Locate the cell with the specified text and output its (x, y) center coordinate. 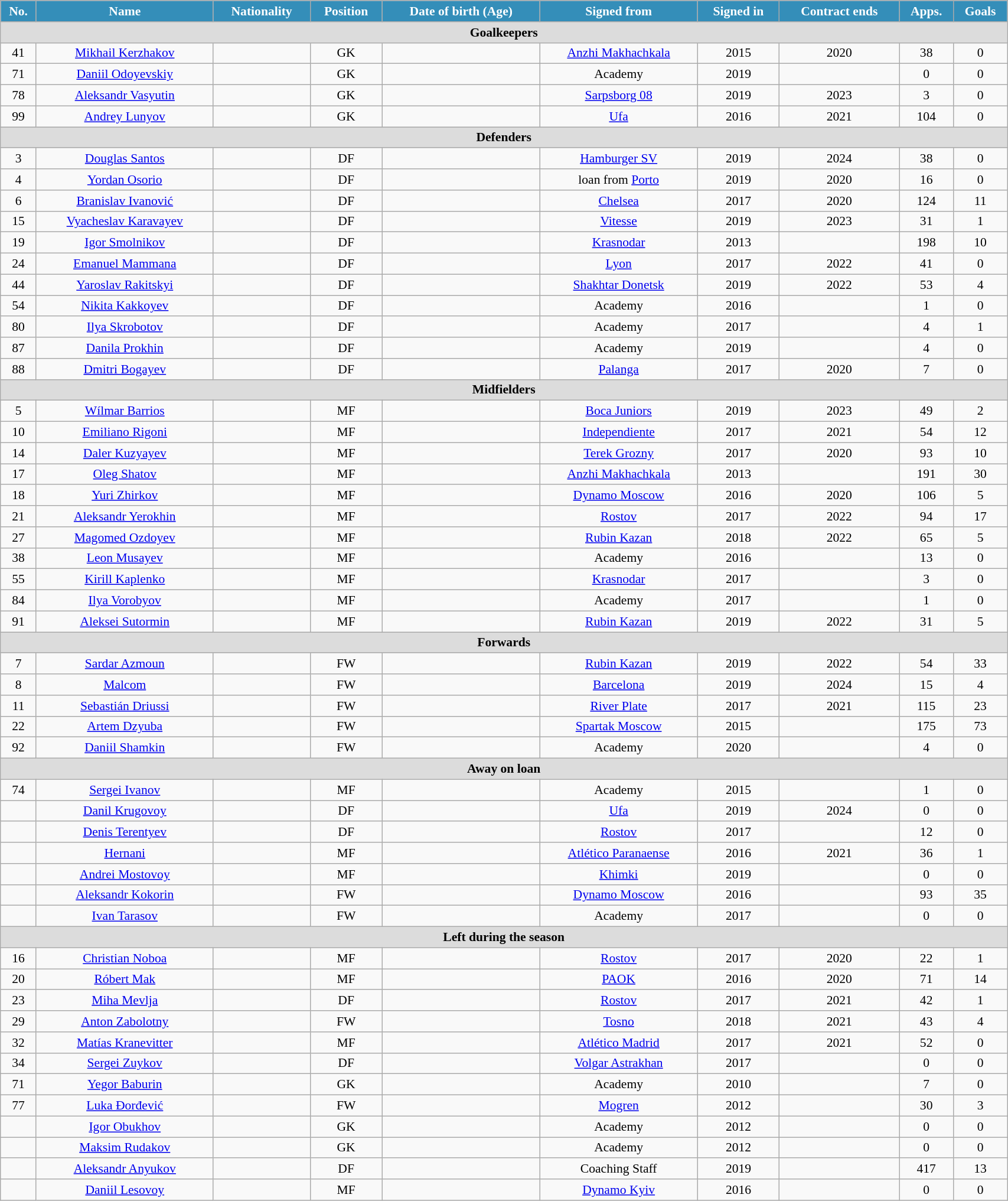
Palanga (619, 369)
32 (19, 1043)
Daniil Lesovoy (125, 1190)
Nationality (262, 11)
Position (346, 11)
Malcom (125, 685)
21 (19, 516)
Wílmar Barrios (125, 411)
Daniil Shamkin (125, 748)
Away on loan (504, 769)
43 (927, 1021)
Lyon (619, 264)
Matías Kranevitter (125, 1043)
Denis Terentyev (125, 832)
73 (980, 727)
Boca Juniors (619, 411)
Vitesse (619, 222)
2010 (738, 1085)
Hernani (125, 853)
Emiliano Rigoni (125, 432)
Artem Dzyuba (125, 727)
36 (927, 853)
Signed in (738, 11)
Independiente (619, 432)
175 (927, 727)
PAOK (619, 979)
Atlético Paranaense (619, 853)
Chelsea (619, 201)
44 (19, 285)
River Plate (619, 706)
33 (980, 664)
24 (19, 264)
Christian Noboa (125, 958)
Sebastián Driussi (125, 706)
6 (19, 201)
Aleksandr Kokorin (125, 895)
Goals (980, 11)
49 (927, 411)
74 (19, 790)
Date of birth (Age) (461, 11)
198 (927, 243)
Sergei Zuykov (125, 1063)
Luka Đorđević (125, 1106)
78 (19, 96)
Aleksandr Anyukov (125, 1169)
Andrei Mostovoy (125, 874)
53 (927, 285)
Kirill Kaplenko (125, 580)
Emanuel Mammana (125, 264)
91 (19, 621)
Contract ends (840, 11)
Signed from (619, 11)
80 (19, 327)
Shakhtar Donetsk (619, 285)
loan from Porto (619, 180)
Midfielders (504, 390)
84 (19, 601)
Sergei Ivanov (125, 790)
Barcelona (619, 685)
Ilya Skrobotov (125, 327)
Left during the season (504, 938)
87 (19, 348)
Hamburger SV (619, 159)
Aleksandr Yerokhin (125, 516)
Ilya Vorobyov (125, 601)
417 (927, 1169)
Igor Obukhov (125, 1127)
Anton Zabolotny (125, 1021)
Mikhail Kerzhakov (125, 53)
Danila Prokhin (125, 348)
Tosno (619, 1021)
Yuri Zhirkov (125, 496)
Mogren (619, 1106)
Oleg Shatov (125, 474)
Andrey Lunyov (125, 116)
94 (927, 516)
Daniil Odoyevskiy (125, 74)
34 (19, 1063)
Daler Kuzyayev (125, 453)
Sardar Azmoun (125, 664)
Miha Mevlja (125, 1001)
Forwards (504, 643)
18 (19, 496)
27 (19, 538)
8 (19, 685)
Yaroslav Rakitskyi (125, 285)
20 (19, 979)
Sarpsborg 08 (619, 96)
Ivan Tarasov (125, 916)
42 (927, 1001)
Goalkeepers (504, 32)
Aleksei Sutormin (125, 621)
Leon Musayev (125, 558)
Name (125, 11)
Terek Grozny (619, 453)
Defenders (504, 138)
Igor Smolnikov (125, 243)
77 (19, 1106)
115 (927, 706)
Danil Krugovoy (125, 811)
104 (927, 116)
Magomed Ozdoyev (125, 538)
55 (19, 580)
Róbert Mak (125, 979)
Spartak Moscow (619, 727)
Volgar Astrakhan (619, 1063)
Atlético Madrid (619, 1043)
Khimki (619, 874)
106 (927, 496)
35 (980, 895)
88 (19, 369)
65 (927, 538)
191 (927, 474)
Branislav Ivanović (125, 201)
Coaching Staff (619, 1169)
92 (19, 748)
99 (19, 116)
Apps. (927, 11)
Aleksandr Vasyutin (125, 96)
19 (19, 243)
Yegor Baburin (125, 1085)
Dynamo Kyiv (619, 1190)
2 (980, 411)
Douglas Santos (125, 159)
Vyacheslav Karavayev (125, 222)
124 (927, 201)
Maksim Rudakov (125, 1148)
Dmitri Bogayev (125, 369)
Yordan Osorio (125, 180)
Nikita Kakkoyev (125, 306)
29 (19, 1021)
52 (927, 1043)
No. (19, 11)
